Locate the cell with the specified text and output its (x, y) center coordinate. 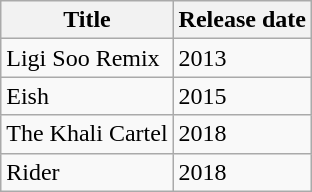
2015 (242, 96)
Title (87, 20)
2013 (242, 58)
Release date (242, 20)
The Khali Cartel (87, 134)
Eish (87, 96)
Ligi Soo Remix (87, 58)
Rider (87, 172)
